Identify which cell holds the provided text, then report its [x, y] central coordinate. 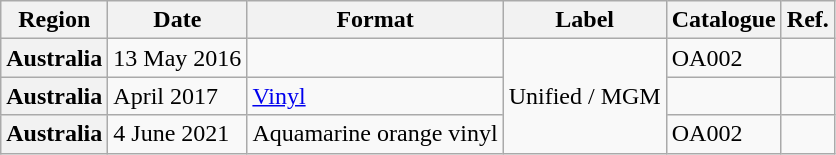
Catalogue [724, 20]
Aquamarine orange vinyl [375, 134]
Label [584, 20]
Format [375, 20]
13 May 2016 [178, 58]
4 June 2021 [178, 134]
April 2017 [178, 96]
Ref. [808, 20]
Region [54, 20]
Vinyl [375, 96]
Date [178, 20]
Unified / MGM [584, 96]
